From the cell containing the given text, extract its center point as (x, y) coordinate. 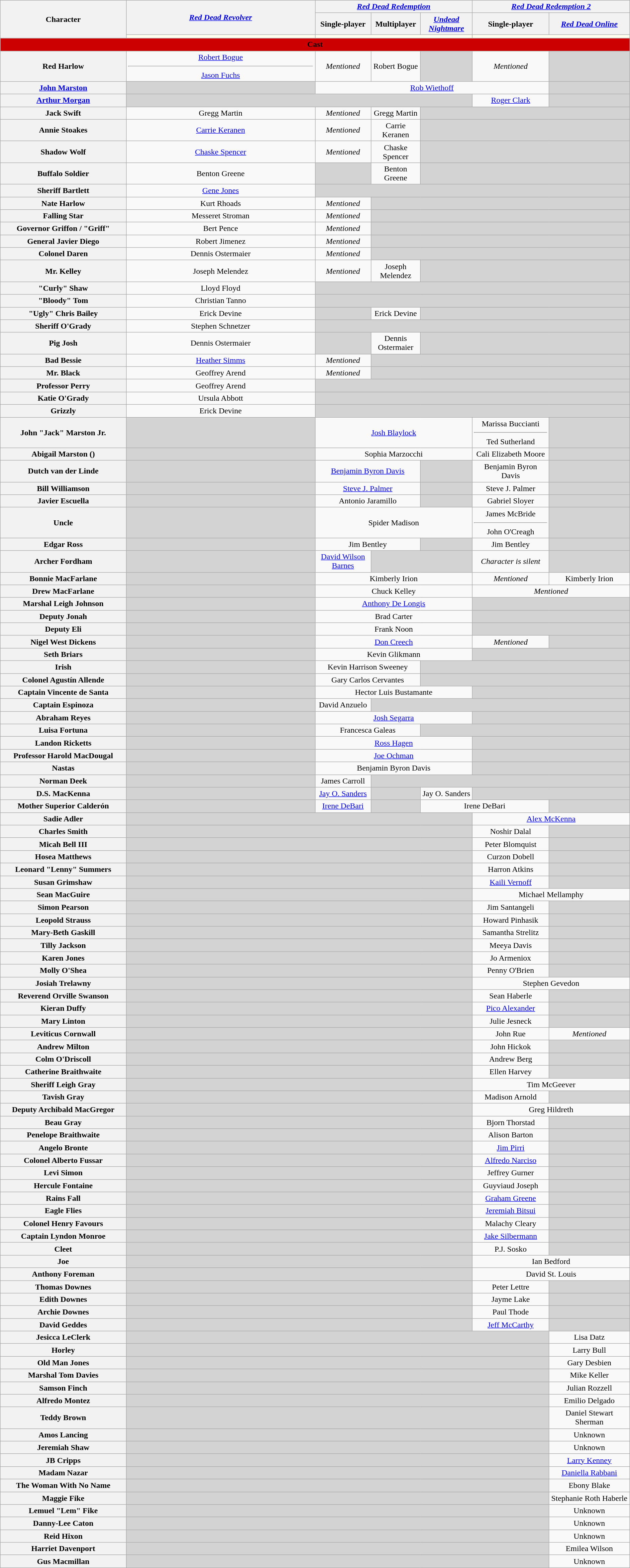
Cast (315, 45)
Chuck Kelley (394, 591)
Meeya Davis (511, 945)
Multiplayer (395, 24)
Jeremiah Shaw (63, 1447)
Archie Downes (63, 1312)
Sophia Marzocchi (394, 454)
Guyviaud Joseph (511, 1186)
Alison Barton (511, 1135)
Ian Bedford (551, 1261)
Annie Stoakes (63, 130)
Rob Wiethoff (432, 88)
Eagle Flies (63, 1211)
Red Dead Redemption (394, 7)
Deputy Archibald MacGregor (63, 1110)
Hosea Matthews (63, 857)
D.S. MacKenna (63, 793)
Thomas Downes (63, 1287)
Micah Bell III (63, 844)
Robert BogueJason Fuchs (221, 66)
Captain Lyndon Monroe (63, 1236)
Marissa Buccianti Ted Sutherland (511, 433)
Reid Hixon (63, 1536)
Sean Haberle (511, 996)
Buffalo Soldier (63, 173)
Robert Bogue (395, 66)
Jayme Lake (511, 1300)
Tim McGeever (551, 1084)
Jim Santangeli (511, 907)
JB Cripps (63, 1460)
Michael Mellamphy (551, 895)
Peter Lettre (511, 1287)
Gene Jones (221, 190)
Colm O'Driscoll (63, 1059)
Larry Kenney (589, 1460)
Ross Hagen (394, 743)
General Javier Diego (63, 241)
Irish (63, 667)
Gabriel Sloyer (511, 501)
Dutch van der Linde (63, 471)
Captain Vincente de Santa (63, 692)
Red Dead Online (589, 24)
"Curly" Shaw (63, 288)
Pico Alexander (511, 1008)
Greg Hildreth (551, 1110)
Red Harlow (63, 66)
Ebony Blake (589, 1485)
Tavish Gray (63, 1097)
P.J. Sosko (511, 1249)
Katie O'Grady (63, 398)
Andrew Berg (511, 1059)
David Wilson Barnes (343, 562)
John Hickok (511, 1046)
Mr. Black (63, 373)
Drew MacFarlane (63, 591)
Hercule Fontaine (63, 1186)
Joe (63, 1261)
Mary-Beth Gaskill (63, 933)
Josiah Trelawny (63, 983)
Jeff McCarthy (511, 1325)
Old Man Jones (63, 1363)
Undead Nightmare (446, 24)
Graham Greene (511, 1198)
Colonel Alberto Fussar (63, 1160)
The Woman With No Name (63, 1485)
Joe Ochman (394, 756)
Frank Noon (394, 629)
John Rue (511, 1034)
Archer Fordham (63, 562)
Cali Elizabeth Moore (511, 454)
Leonard "Lenny" Summers (63, 869)
Josh Segarra (394, 718)
Heather Simms (221, 360)
Madison Arnold (511, 1097)
Mother Superior Calderón (63, 806)
Nastas (63, 768)
Julie Jesneck (511, 1021)
Samantha Strelitz (511, 933)
Character (63, 19)
Jeffrey Gurner (511, 1173)
James Carroll (343, 781)
Don Creech (394, 642)
Mr. Kelley (63, 271)
Hector Luis Bustamante (394, 692)
Edgar Ross (63, 544)
Beau Gray (63, 1122)
Sheriff O'Grady (63, 326)
Colonel Henry Favours (63, 1223)
Red Dead Redemption 2 (551, 7)
Sadie Adler (63, 819)
Noshir Dalal (511, 831)
Daniella Rabbani (589, 1473)
Lisa Datz (589, 1337)
Kurt Rhoads (221, 203)
Horley (63, 1350)
Daniel Stewart Sherman (589, 1417)
Leopold Strauss (63, 920)
Gary Desbien (589, 1363)
Maggie Fike (63, 1498)
Josh Blaylock (394, 433)
Gary Carlos Cervantes (367, 679)
Governor Griffon / "Griff" (63, 229)
Roger Clark (511, 100)
Larry Bull (589, 1350)
Kaili Vernoff (511, 882)
Stephen Gevedon (551, 983)
Alfredo Narciso (511, 1160)
Pig Josh (63, 343)
Francesca Galeas (367, 730)
Colonel Agustín Allende (63, 679)
Seth Briars (63, 654)
Andrew Milton (63, 1046)
Christian Tanno (221, 301)
Brad Carter (394, 616)
Bjorn Thorstad (511, 1122)
Bert Pence (221, 229)
Levi Simon (63, 1173)
Curzon Dobell (511, 857)
Madam Nazar (63, 1473)
Spider Madison (394, 523)
Uncle (63, 523)
Nigel West Dickens (63, 642)
Arthur Morgan (63, 100)
Karen Jones (63, 958)
Jeremiah Bitsui (511, 1211)
Paul Thode (511, 1312)
Abigail Marston () (63, 454)
Charles Smith (63, 831)
Lloyd Floyd (221, 288)
Kevin Glikmann (394, 654)
Rains Fall (63, 1198)
Sheriff Bartlett (63, 190)
Simon Pearson (63, 907)
Alfredo Montez (63, 1401)
Nate Harlow (63, 203)
Jack Swift (63, 113)
Ellen Harvey (511, 1072)
Landon Ricketts (63, 743)
Samson Finch (63, 1388)
Ursula Abbott (221, 398)
Edith Downes (63, 1300)
Anthony Foreman (63, 1274)
Jim Pirri (511, 1148)
Alex McKenna (551, 819)
Antonio Jaramillo (367, 501)
Messeret Stroman (221, 216)
Professor Harold MacDougal (63, 756)
Penny O'Brien (511, 971)
David St. Louis (551, 1274)
David Geddes (63, 1325)
Kevin Harrison Sweeney (367, 667)
Javier Escuella (63, 501)
Deputy Eli (63, 629)
Tilly Jackson (63, 945)
James McBrideJohn O'Creagh (511, 523)
Emilio Delgado (589, 1401)
Penelope Braithwaite (63, 1135)
Marshal Tom Davies (63, 1375)
Molly O'Shea (63, 971)
Luisa Fortuna (63, 730)
Kieran Duffy (63, 1008)
Bad Bessie (63, 360)
Jake Silbermann (511, 1236)
Teddy Brown (63, 1417)
Catherine Braithwaite (63, 1072)
Abraham Reyes (63, 718)
Professor Perry (63, 385)
Stephanie Roth Haberle (589, 1498)
Lemuel "Lem" Fike (63, 1511)
Harriet Davenport (63, 1549)
Stephen Schnetzer (221, 326)
Leviticus Cornwall (63, 1034)
Danny-Lee Caton (63, 1523)
Red Dead Revolver (221, 17)
Julian Rozzell (589, 1388)
"Ugly" Chris Bailey (63, 313)
"Bloody" Tom (63, 301)
Susan Grimshaw (63, 882)
Amos Lancing (63, 1435)
Sheriff Leigh Gray (63, 1084)
Character is silent (511, 562)
Mary Linton (63, 1021)
Cleet (63, 1249)
Malachy Cleary (511, 1223)
Deputy Jonah (63, 616)
Reverend Orville Swanson (63, 996)
Sean MacGuire (63, 895)
David Anzuelo (343, 705)
Shadow Wolf (63, 152)
Howard Pinhasik (511, 920)
Bonnie MacFarlane (63, 578)
Emilea Wilson (589, 1549)
Jesicca LeClerk (63, 1337)
Peter Blomquist (511, 844)
John "Jack" Marston Jr. (63, 433)
Bill Williamson (63, 488)
Mike Keller (589, 1375)
Angelo Bronte (63, 1148)
Captain Espinoza (63, 705)
Gus Macmillan (63, 1561)
Colonel Daren (63, 254)
Falling Star (63, 216)
Grizzly (63, 411)
Norman Deek (63, 781)
Anthony De Longis (394, 604)
John Marston (63, 88)
Robert Jimenez (221, 241)
Marshal Leigh Johnson (63, 604)
Jo Armeniox (511, 958)
Harron Atkins (511, 869)
